Pinpoint the cell where the given text exists, returning its [x, y] midpoint coordinate. 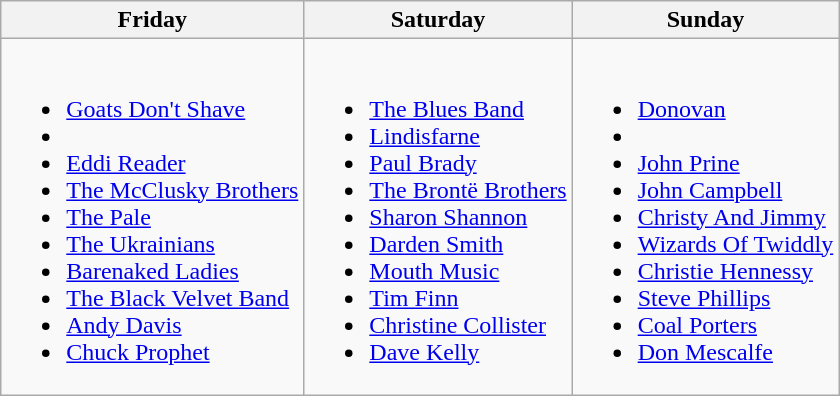
Goats Don't ShaveEddi ReaderThe McClusky BrothersThe PaleThe UkrainiansBarenaked LadiesThe Black Velvet BandAndy DavisChuck Prophet [152, 217]
Sunday [706, 20]
Saturday [438, 20]
DonovanJohn PrineJohn CampbellChristy And JimmyWizards Of TwiddlyChristie HennessySteve PhillipsCoal PortersDon Mescalfe [706, 217]
Friday [152, 20]
The Blues BandLindisfarnePaul BradyThe Brontë BrothersSharon ShannonDarden SmithMouth MusicTim FinnChristine CollisterDave Kelly [438, 217]
